Provide the [X, Y] coordinate of the cell's center where the given text is located.  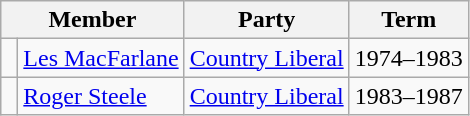
Member [92, 20]
1983–1987 [408, 96]
Les MacFarlane [101, 58]
Roger Steele [101, 96]
1974–1983 [408, 58]
Party [266, 20]
Term [408, 20]
